Detect which cell encompasses the target text, then output its (X, Y) center coordinate. 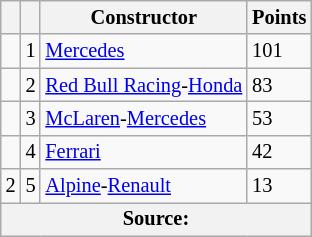
Source: (156, 219)
McLaren-Mercedes (144, 118)
Alpine-Renault (144, 186)
53 (279, 118)
Constructor (144, 17)
83 (279, 85)
4 (31, 152)
Red Bull Racing-Honda (144, 85)
3 (31, 118)
5 (31, 186)
Ferrari (144, 152)
1 (31, 51)
13 (279, 186)
Points (279, 17)
Mercedes (144, 51)
42 (279, 152)
101 (279, 51)
